Output the [X, Y] coordinate of the center of the cell containing the given text.  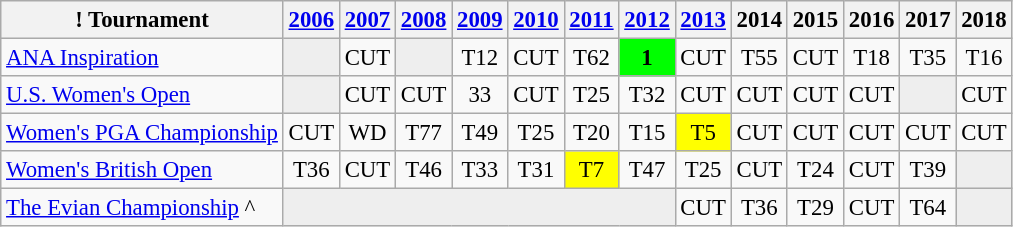
T15 [647, 133]
T29 [815, 208]
T24 [815, 170]
33 [480, 95]
2008 [424, 20]
2017 [928, 20]
2016 [872, 20]
2006 [311, 20]
T62 [592, 58]
2015 [815, 20]
1 [647, 58]
T33 [480, 170]
2007 [367, 20]
ANA Inspiration [142, 58]
! Tournament [142, 20]
T39 [928, 170]
T18 [872, 58]
T20 [592, 133]
2012 [647, 20]
T5 [703, 133]
2010 [536, 20]
T31 [536, 170]
2014 [759, 20]
T55 [759, 58]
2009 [480, 20]
T12 [480, 58]
T35 [928, 58]
T32 [647, 95]
WD [367, 133]
Women's PGA Championship [142, 133]
2013 [703, 20]
T49 [480, 133]
T77 [424, 133]
2018 [984, 20]
The Evian Championship ^ [142, 208]
U.S. Women's Open [142, 95]
T47 [647, 170]
T7 [592, 170]
T64 [928, 208]
Women's British Open [142, 170]
T46 [424, 170]
2011 [592, 20]
T16 [984, 58]
